Identify which cell holds the provided text, then report its (X, Y) central coordinate. 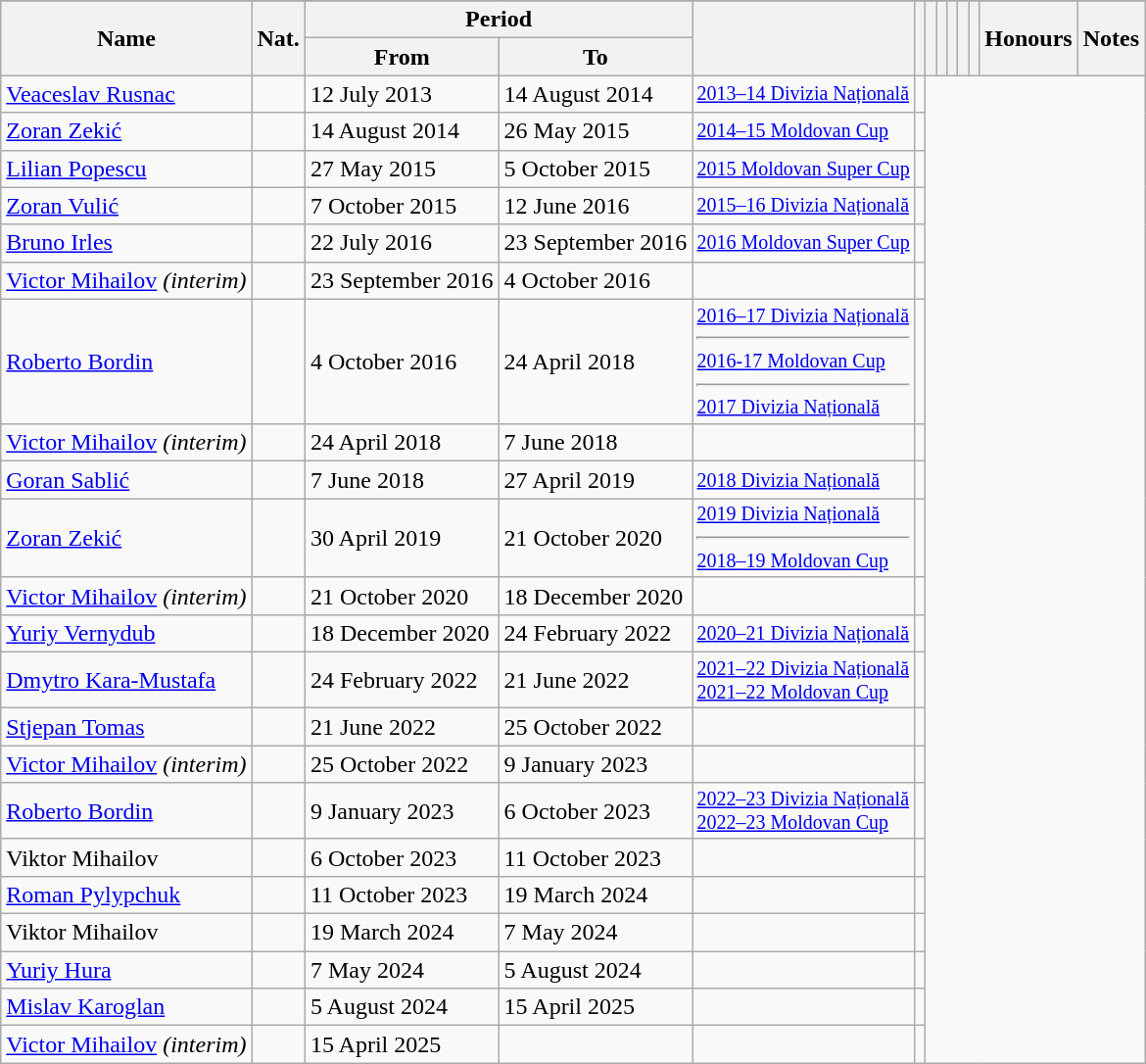
30 April 2019 (402, 538)
From (402, 57)
12 June 2016 (596, 206)
Mislav Karoglan (126, 1007)
Notes (1111, 38)
7 October 2015 (402, 206)
Stjepan Tomas (126, 727)
2021–22 Divizia Națională 2021–22 Moldovan Cup (803, 680)
2015 Moldovan Super Cup (803, 169)
Zoran Vulić (126, 206)
Period (498, 20)
Lilian Popescu (126, 169)
Goran Sablić (126, 480)
22 July 2016 (402, 243)
To (596, 57)
Honours (1028, 38)
Name (126, 38)
2015–16 Divizia Națională (803, 206)
2013–14 Divizia Națională (803, 94)
Roman Pylypchuk (126, 895)
2016 Moldovan Super Cup (803, 243)
Yuriy Hura (126, 970)
Bruno Irles (126, 243)
12 July 2013 (402, 94)
Nat. (278, 38)
2022–23 Divizia Națională 2022–23 Moldovan Cup (803, 811)
2018 Divizia Națională (803, 480)
2014–15 Moldovan Cup (803, 131)
2019 Divizia Națională2018–19 Moldovan Cup (803, 538)
2020–21 Divizia Națională (803, 633)
27 April 2019 (596, 480)
Veaceslav Rusnac (126, 94)
27 May 2015 (402, 169)
Dmytro Kara-Mustafa (126, 680)
5 October 2015 (596, 169)
2016–17 Divizia Națională2016-17 Moldovan Cup2017 Divizia Națională (803, 361)
Yuriy Vernydub (126, 633)
26 May 2015 (596, 131)
